Capture the cell that displays the provided text and extract its [X, Y] central coordinate. 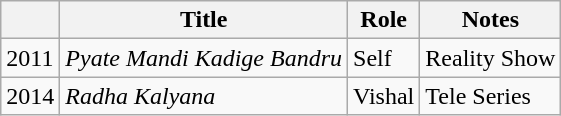
Title [204, 20]
Radha Kalyana [204, 96]
Reality Show [490, 58]
Pyate Mandi Kadige Bandru [204, 58]
Role [384, 20]
Tele Series [490, 96]
2014 [30, 96]
2011 [30, 58]
Notes [490, 20]
Vishal [384, 96]
Self [384, 58]
